Pinpoint the cell where the given text exists, returning its (X, Y) midpoint coordinate. 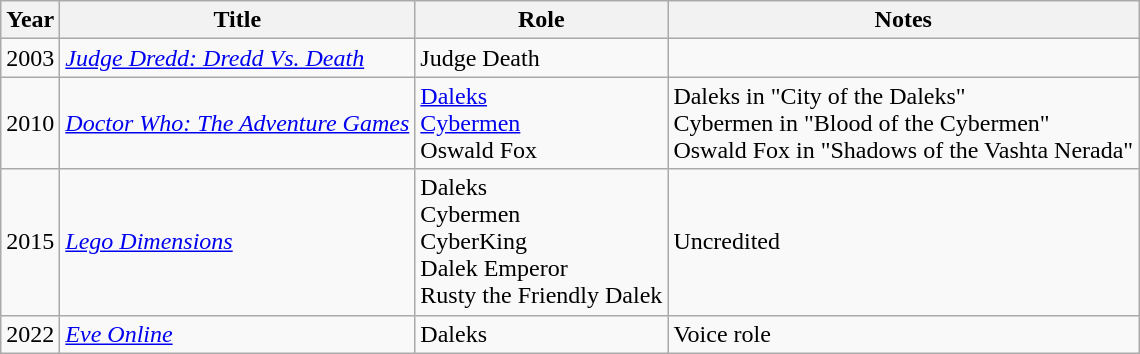
Daleks (542, 334)
2022 (30, 334)
2015 (30, 242)
Voice role (904, 334)
Daleks in "City of the Daleks"Cybermen in "Blood of the Cybermen"Oswald Fox in "Shadows of the Vashta Nerada" (904, 123)
2003 (30, 58)
Judge Dredd: Dredd Vs. Death (238, 58)
Role (542, 20)
Year (30, 20)
Doctor Who: The Adventure Games (238, 123)
Uncredited (904, 242)
Title (238, 20)
Eve Online (238, 334)
DaleksCybermenOswald Fox (542, 123)
DaleksCybermenCyberKingDalek EmperorRusty the Friendly Dalek (542, 242)
Lego Dimensions (238, 242)
Notes (904, 20)
Judge Death (542, 58)
2010 (30, 123)
